Extract the (x, y) coordinate from the center of the cell holding the provided text.  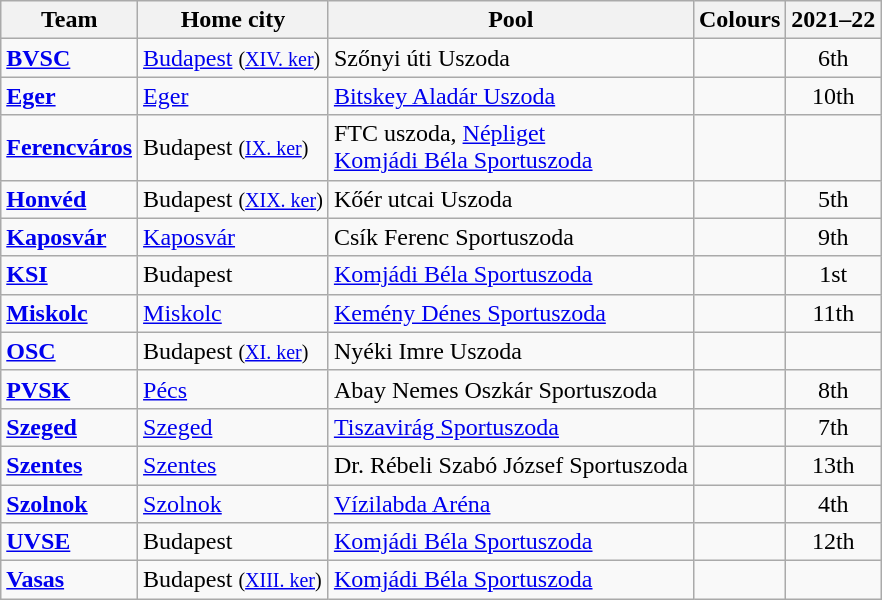
Tiszavirág Sportuszoda (510, 427)
5th (834, 199)
9th (834, 237)
Team (70, 20)
OSC (70, 351)
10th (834, 96)
Kőér utcai Uszoda (510, 199)
FTC uszoda, NépligetKomjádi Béla Sportuszoda (510, 148)
8th (834, 389)
Budapest (XIX. ker) (234, 199)
Ferencváros (70, 148)
Szőnyi úti Uszoda (510, 58)
Csík Ferenc Sportuszoda (510, 237)
6th (834, 58)
Vízilabda Aréna (510, 503)
PVSK (70, 389)
Abay Nemes Oszkár Sportuszoda (510, 389)
KSI (70, 275)
4th (834, 503)
2021–22 (834, 20)
Bitskey Aladár Uszoda (510, 96)
Dr. Rébeli Szabó József Sportuszoda (510, 465)
Kemény Dénes Sportuszoda (510, 313)
1st (834, 275)
Budapest (XIII. ker) (234, 580)
11th (834, 313)
Nyéki Imre Uszoda (510, 351)
Budapest (XI. ker) (234, 351)
Pool (510, 20)
Pécs (234, 389)
7th (834, 427)
13th (834, 465)
Budapest (IX. ker) (234, 148)
BVSC (70, 58)
Budapest (XIV. ker) (234, 58)
Vasas (70, 580)
UVSE (70, 542)
Home city (234, 20)
Colours (739, 20)
Honvéd (70, 199)
12th (834, 542)
